Output the [X, Y] coordinate of the center of the cell containing the given text.  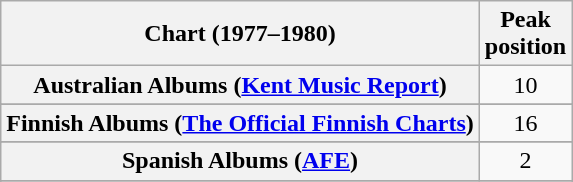
Peakposition [525, 34]
2 [525, 161]
Spanish Albums (AFE) [240, 161]
Finnish Albums (The Official Finnish Charts) [240, 123]
10 [525, 85]
16 [525, 123]
Chart (1977–1980) [240, 34]
Australian Albums (Kent Music Report) [240, 85]
